Return [X, Y] of the center of cell containing provided text 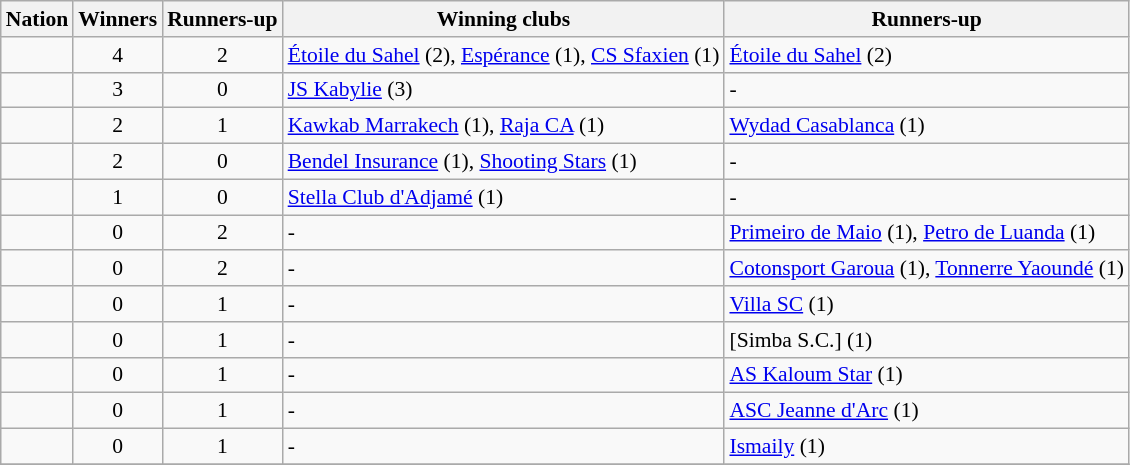
Étoile du Sahel (2) [926, 55]
Étoile du Sahel (2), Espérance (1), CS Sfaxien (1) [504, 55]
Ismaily (1) [926, 447]
Primeiro de Maio (1), Petro de Luanda (1) [926, 233]
Wydad Casablanca (1) [926, 126]
Stella Club d'Adjamé (1) [504, 197]
JS Kabylie (3) [504, 90]
ASC Jeanne d'Arc (1) [926, 411]
Cotonsport Garoua (1), Tonnerre Yaoundé (1) [926, 269]
Nation [37, 19]
AS Kaloum Star (1) [926, 375]
Villa SC (1) [926, 304]
[Simba S.C.] (1) [926, 340]
Kawkab Marrakech (1), Raja CA (1) [504, 126]
Winners [118, 19]
Bendel Insurance (1), Shooting Stars (1) [504, 162]
3 [118, 90]
Winning clubs [504, 19]
4 [118, 55]
